Determine the (X, Y) coordinate at the center of the cell enclosing the given text.  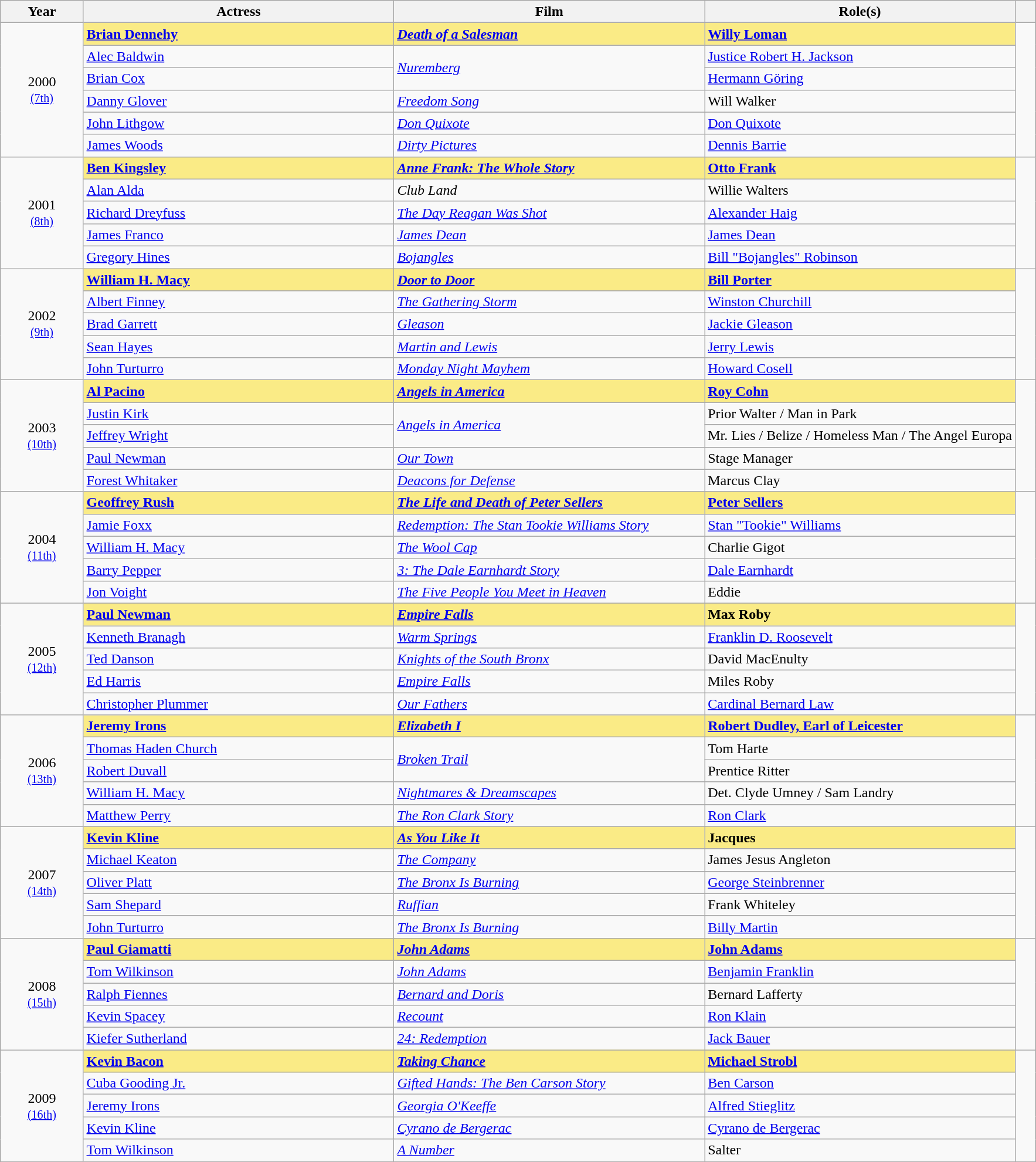
Nuremberg (549, 67)
2007(14th) (42, 882)
Our Fathers (549, 704)
Willie Walters (860, 190)
Thomas Haden Church (239, 748)
Brian Dennehy (239, 34)
Ralph Fiennes (239, 994)
Sam Shepard (239, 904)
Justin Kirk (239, 414)
Dirty Pictures (549, 145)
The Wool Cap (549, 547)
Jerry Lewis (860, 347)
Club Land (549, 190)
Ben Carson (860, 1083)
Death of a Salesman (549, 34)
2003(10th) (42, 436)
Michael Keaton (239, 860)
2006(13th) (42, 771)
David MacEnulty (860, 659)
Year (42, 12)
Miles Roby (860, 682)
Kevin Bacon (239, 1061)
Stan "Tookie" Williams (860, 525)
Willy Loman (860, 34)
Geoffrey Rush (239, 503)
Deacons for Defense (549, 480)
Nightmares & Dreamscapes (549, 793)
Eddie (860, 592)
Prior Walter / Man in Park (860, 414)
Richard Dreyfuss (239, 212)
Prentice Ritter (860, 771)
The Gathering Storm (549, 302)
Jack Bauer (860, 1039)
Jamie Foxx (239, 525)
Max Roby (860, 614)
Jon Voight (239, 592)
The Life and Death of Peter Sellers (549, 503)
Robert Dudley, Earl of Leicester (860, 726)
Role(s) (860, 12)
2001(8th) (42, 212)
Franklin D. Roosevelt (860, 636)
Warm Springs (549, 636)
Our Town (549, 458)
Marcus Clay (860, 480)
3: The Dale Earnhardt Story (549, 570)
Will Walker (860, 101)
Dale Earnhardt (860, 570)
Bernard and Doris (549, 994)
Hermann Göring (860, 79)
Kenneth Branagh (239, 636)
Forest Whitaker (239, 480)
Kiefer Sutherland (239, 1039)
The Five People You Meet in Heaven (549, 592)
Ed Harris (239, 682)
Mr. Lies / Belize / Homeless Man / The Angel Europa (860, 436)
Freedom Song (549, 101)
Jackie Gleason (860, 324)
John Lithgow (239, 123)
Howard Cosell (860, 369)
James Woods (239, 145)
Taking Chance (549, 1061)
2008(15th) (42, 994)
Film (549, 12)
Charlie Gigot (860, 547)
Cuba Gooding Jr. (239, 1083)
Gleason (549, 324)
Martin and Lewis (549, 347)
Jacques (860, 838)
The Day Reagan Was Shot (549, 212)
George Steinbrenner (860, 882)
Frank Whiteley (860, 904)
Alfred Stieglitz (860, 1106)
The Ron Clark Story (549, 815)
James Franco (239, 235)
Jeffrey Wright (239, 436)
Al Pacino (239, 391)
The Company (549, 860)
Ben Kingsley (239, 168)
Actress (239, 12)
Albert Finney (239, 302)
24: Redemption (549, 1039)
Alan Alda (239, 190)
2000(7th) (42, 90)
Alec Baldwin (239, 56)
Bernard Lafferty (860, 994)
Gifted Hands: The Ben Carson Story (549, 1083)
2005(12th) (42, 659)
Anne Frank: The Whole Story (549, 168)
Justice Robert H. Jackson (860, 56)
Ron Clark (860, 815)
Ruffian (549, 904)
Bojangles (549, 257)
Benjamin Franklin (860, 971)
Ted Danson (239, 659)
2004(11th) (42, 547)
Cardinal Bernard Law (860, 704)
Dennis Barrie (860, 145)
Ron Klain (860, 1017)
Sean Hayes (239, 347)
Peter Sellers (860, 503)
Redemption: The Stan Tookie Williams Story (549, 525)
Recount (549, 1017)
Christopher Plummer (239, 704)
Monday Night Mayhem (549, 369)
Kevin Spacey (239, 1017)
As You Like It (549, 838)
A Number (549, 1150)
James Jesus Angleton (860, 860)
2009(16th) (42, 1106)
Winston Churchill (860, 302)
Georgia O'Keeffe (549, 1106)
Bill "Bojangles" Robinson (860, 257)
Salter (860, 1150)
Paul Giamatti (239, 949)
Stage Manager (860, 458)
Broken Trail (549, 760)
Alexander Haig (860, 212)
Robert Duvall (239, 771)
Bill Porter (860, 280)
Det. Clyde Umney / Sam Landry (860, 793)
Roy Cohn (860, 391)
Door to Door (549, 280)
Barry Pepper (239, 570)
2002(9th) (42, 324)
Elizabeth I (549, 726)
Danny Glover (239, 101)
Gregory Hines (239, 257)
Knights of the South Bronx (549, 659)
Oliver Platt (239, 882)
Otto Frank (860, 168)
Matthew Perry (239, 815)
Brian Cox (239, 79)
Tom Harte (860, 748)
Billy Martin (860, 927)
Brad Garrett (239, 324)
Michael Strobl (860, 1061)
